Provide the [X, Y] coordinate of the cell's center where the given text is located.  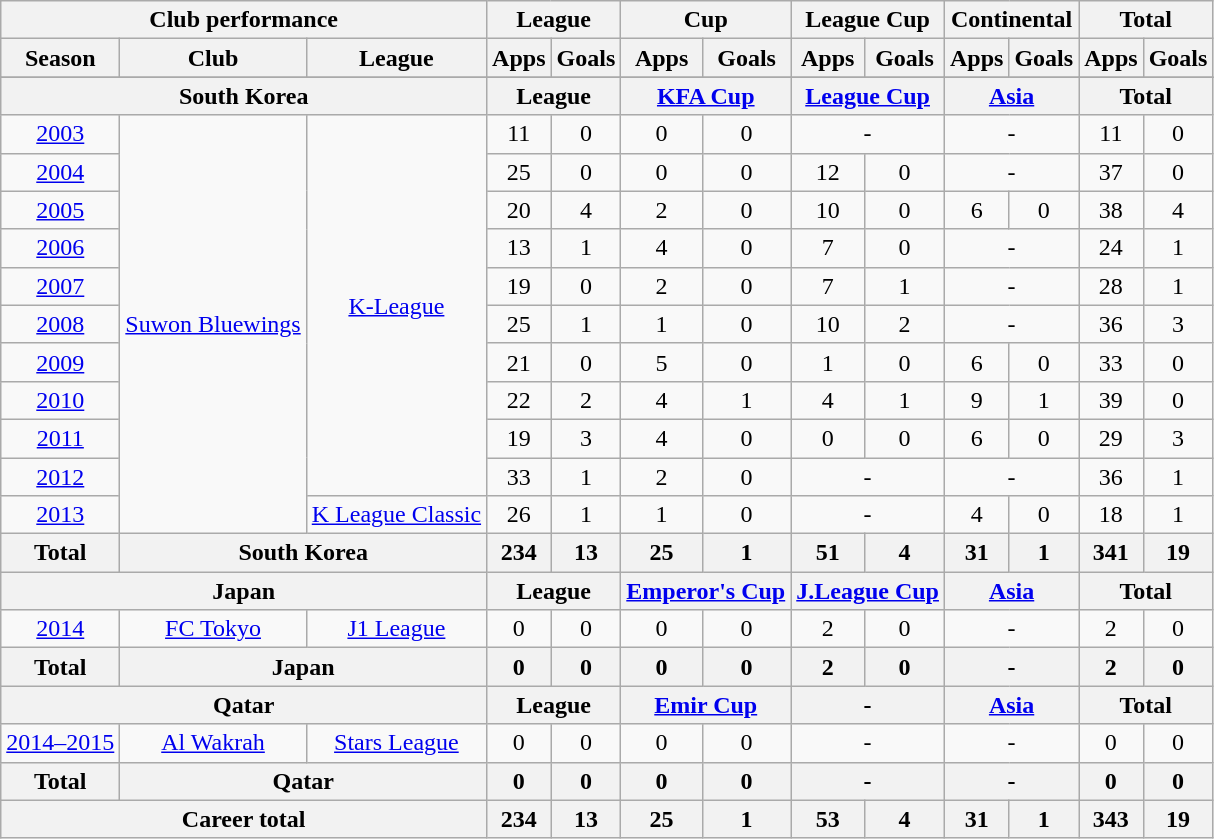
K-League [396, 306]
Emir Cup [706, 705]
24 [1111, 248]
K League Classic [396, 515]
2003 [60, 134]
2006 [60, 248]
9 [976, 400]
Stars League [396, 743]
2004 [60, 172]
5 [662, 362]
20 [519, 210]
22 [519, 400]
Season [60, 58]
Club [213, 58]
2009 [60, 362]
Suwon Bluewings [213, 324]
12 [828, 172]
51 [828, 553]
38 [1111, 210]
2011 [60, 438]
FC Tokyo [213, 629]
2014–2015 [60, 743]
18 [1111, 515]
J.League Cup [868, 591]
2012 [60, 477]
21 [519, 362]
2014 [60, 629]
2005 [60, 210]
Al Wakrah [213, 743]
Club performance [244, 20]
2007 [60, 286]
2013 [60, 515]
28 [1111, 286]
341 [1111, 553]
343 [1111, 819]
29 [1111, 438]
KFA Cup [706, 96]
Emperor's Cup [706, 591]
26 [519, 515]
53 [828, 819]
39 [1111, 400]
Career total [244, 819]
2008 [60, 324]
Continental [1011, 20]
J1 League [396, 629]
Cup [706, 20]
2010 [60, 400]
37 [1111, 172]
